Extract the (X, Y) coordinate from the center of the cell holding the provided text.  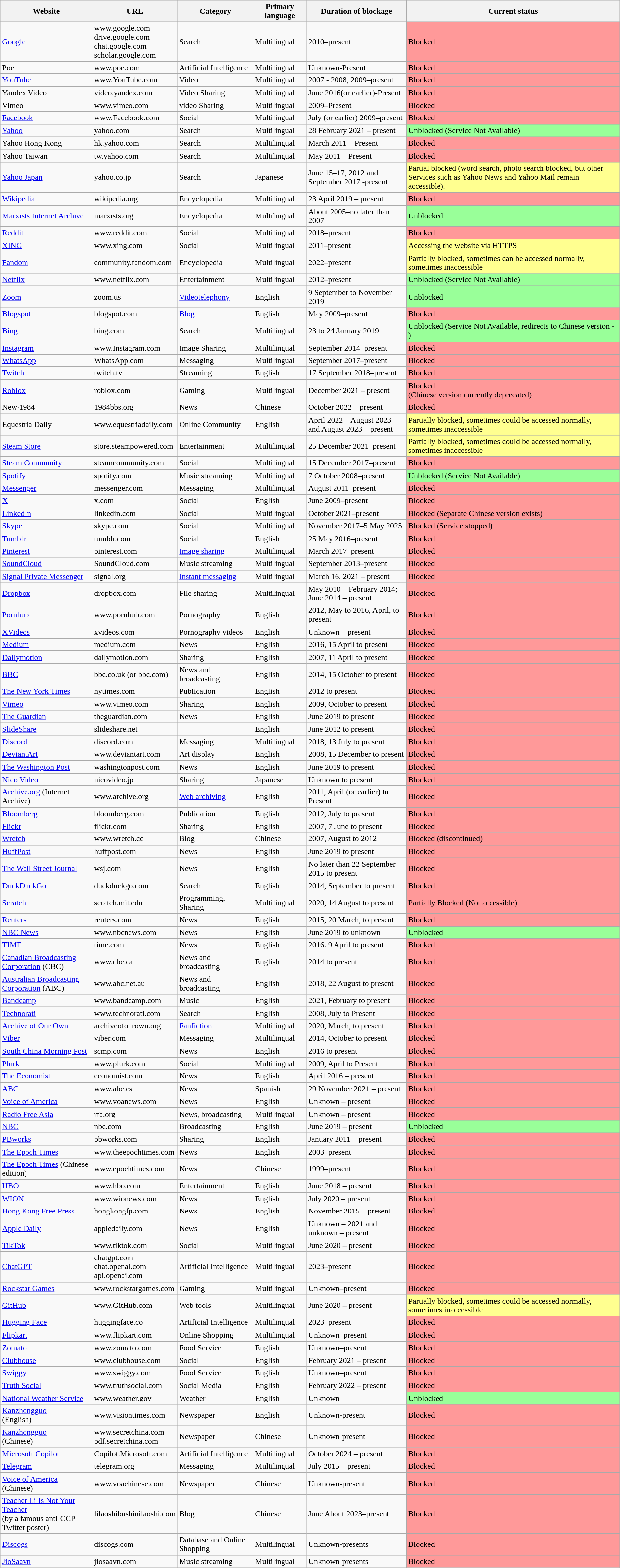
Videotelephony (215, 297)
Dropbox (46, 593)
www.cbc.ca (135, 962)
National Weather Service (46, 1398)
nytimes.com (135, 691)
dailymotion.com (135, 657)
Art display (215, 754)
Telegram (46, 1466)
www.pornhub.com (135, 615)
2022–present (356, 263)
XVideos (46, 632)
July (or earlier) 2009–present (356, 118)
www.wionews.com (135, 1199)
Nico Video (46, 780)
Zomato (46, 1348)
www.hbo.com (135, 1186)
WhatsApp (46, 360)
March 2017–present (356, 551)
Roblox (46, 390)
YouTube (46, 80)
www.archive.org (135, 796)
Archive.org (Internet Archive) (46, 796)
Medium (46, 644)
Streaming (215, 373)
www.zomato.com (135, 1348)
www.Instagram.com (135, 348)
April 2016 – present (356, 1076)
HBO (46, 1186)
NBC News (46, 932)
2014 to present (356, 962)
LinkedIn (46, 513)
linkedin.com (135, 513)
blogspot.com (135, 314)
Broadcasting (215, 1126)
Truth Social (46, 1385)
2012, May to 2016, April, to present (356, 615)
Marxists Internet Archive (46, 216)
News, broadcasting (215, 1114)
15 December 2017–present (356, 463)
flickr.com (135, 826)
messenger.com (135, 488)
nbc.com (135, 1126)
2009–Present (356, 105)
SoundCloud.com (135, 564)
The Wall Street Journal (46, 869)
Kanzhongguo(English) (46, 1415)
Reuters (46, 920)
roblox.com (135, 390)
wsj.com (135, 869)
tw.yahoo.com (135, 156)
www.GitHub.com (135, 1306)
Category (215, 11)
DuckDuckGo (46, 885)
The New York Times (46, 691)
2015, 20 March, to present (356, 920)
2011–present (356, 246)
Instagram (46, 348)
9 September to November 2019 (356, 297)
BBC (46, 674)
2018, 13 July to present (356, 742)
Programming, Sharing (215, 902)
June 2016(or earlier)-Present (356, 93)
telegram.org (135, 1466)
www.theepochtimes.com (135, 1152)
www.wretch.cc (135, 839)
Weather (215, 1398)
Primary language (280, 11)
25 May 2016–present (356, 539)
Copilot.Microsoft.com (135, 1454)
Online Shopping (215, 1335)
2012 to present (356, 691)
Yahoo Japan (46, 177)
November 2015 – present (356, 1211)
pbworks.com (135, 1139)
June 2018 – present (356, 1186)
2014, 15 October to present (356, 674)
x.com (135, 501)
www.poe.com (135, 68)
Signal Private Messenger (46, 576)
Facebook (46, 118)
Tumblr (46, 539)
Online Community (215, 424)
HuffPost (46, 851)
reuters.com (135, 920)
tumblr.com (135, 539)
SlideShare (46, 729)
New·1984 (46, 407)
Discord (46, 742)
WhatsApp.com (135, 360)
DeviantArt (46, 754)
www.equestriadaily.com (135, 424)
2007, 11 April to present (356, 657)
July 2020 – present (356, 1199)
scratch.mit.edu (135, 902)
March 2011 – Present (356, 143)
Dailymotion (46, 657)
February 2021 – present (356, 1360)
spotify.com (135, 476)
2012, July to present (356, 814)
Unblocked (Service Not Available, redirects to Chinese version - ) (513, 331)
community.fandom.com (135, 263)
Microsoft Copilot (46, 1454)
Blocked(Chinese version currently deprecated) (513, 390)
Poe (46, 68)
www.xing.com (135, 246)
2016 to present (356, 1051)
wikipedia.org (135, 199)
Flickr (46, 826)
www.google.comdrive.google.comchat.google.comscholar.google.com (135, 42)
Fandom (46, 263)
June 2019 to unknown (356, 932)
Swiggy (46, 1373)
Bloomberg (46, 814)
www.secretchina.compdf.secretchina.com (135, 1437)
23 to 24 January 2019 (356, 331)
Voice of America (46, 1101)
2007, 7 June to present (356, 826)
Image sharing (215, 551)
Partial blocked (word search, photo search blocked, but other Services such as Yahoo News and Yahoo Mail remain accessible). (513, 177)
video Sharing (215, 105)
Equestria Daily (46, 424)
2007 - 2008, 2009–present (356, 80)
yahoo.com (135, 130)
Instant messaging (215, 576)
dropbox.com (135, 593)
Scratch (46, 902)
Yandex Video (46, 93)
Blocked (Separate Chinese version exists) (513, 513)
1984bbs.org (135, 407)
Pornography (215, 615)
June About 2023–present (356, 1514)
Unknown to present (356, 780)
Wikipedia (46, 199)
September 2013–present (356, 564)
2014, October to present (356, 1038)
January 2011 – present (356, 1139)
SoundCloud (46, 564)
Rockstar Games (46, 1288)
www.abc.es (135, 1089)
WION (46, 1199)
July 2015 – present (356, 1466)
www.netflix.com (135, 280)
appledaily.com (135, 1228)
2014, September to present (356, 885)
February 2022 – present (356, 1385)
steamcommunity.com (135, 463)
Blogspot (46, 314)
Hong Kong Free Press (46, 1211)
Website (46, 11)
Image Sharing (215, 348)
Unknown – 2021 and unknown – present (356, 1228)
2008, July to Present (356, 1013)
store.steampowered.com (135, 446)
28 February 2021 – present (356, 130)
Australian Broadcasting Corporation (ABC) (46, 984)
NBC (46, 1126)
washingtonpost.com (135, 767)
discord.com (135, 742)
PBworks (46, 1139)
chatgpt.comchat.openai.comapi.openai.com (135, 1267)
Twitch (46, 373)
Steam Store (46, 446)
Clubhouse (46, 1360)
Social Media (215, 1385)
Steam Community (46, 463)
The Epoch Times (Chinese edition) (46, 1169)
File sharing (215, 593)
Music (215, 1001)
2009, April to Present (356, 1064)
time.com (135, 945)
www.bandcamp.com (135, 1001)
hk.yahoo.com (135, 143)
November 2017–5 May 2025 (356, 526)
huggingface.co (135, 1322)
Google (46, 42)
lilaoshibushinilaoshi.com (135, 1514)
Partially Blocked (Not accessible) (513, 902)
TIME (46, 945)
Partially blocked, sometimes can be accessed normally, sometimes inaccessible (513, 263)
17 September 2018–present (356, 373)
discogs.com (135, 1544)
www.rockstargames.com (135, 1288)
X (46, 501)
2010–present (356, 42)
2016. 9 April to present (356, 945)
Video (215, 80)
Fanfiction (215, 1026)
duckduckgo.com (135, 885)
www.truthsocial.com (135, 1385)
www.swiggy.com (135, 1373)
www.nbcnews.com (135, 932)
About 2005–no later than 2007 (356, 216)
viber.com (135, 1038)
June 2012 to present (356, 729)
2018, 22 August to present (356, 984)
Messenger (46, 488)
October 2021–present (356, 513)
nicovideo.jp (135, 780)
Bandcamp (46, 1001)
medium.com (135, 644)
ChatGPT (46, 1267)
Current status (513, 11)
slideshare.net (135, 729)
hongkongfp.com (135, 1211)
25 December 2021–present (356, 446)
October 2024 – present (356, 1454)
Skype (46, 526)
Web archiving (215, 796)
2011, April (or earlier) to Present (356, 796)
Pornography videos (215, 632)
www.deviantart.com (135, 754)
GitHub (46, 1306)
29 November 2021 – present (356, 1089)
Spotify (46, 476)
Apple Daily (46, 1228)
zoom.us (135, 297)
June 2019 – present (356, 1126)
bloomberg.com (135, 814)
The Washington Post (46, 767)
Zoom (46, 297)
marxists.org (135, 216)
pinterest.com (135, 551)
October 2022 – present (356, 407)
The Economist (46, 1076)
April 2022 – August 2023 and August 2023 – present (356, 424)
Technorati (46, 1013)
Accessing the website via HTTPS (513, 246)
May 2010 – February 2014; June 2014 – present (356, 593)
Voice of America(Chinese) (46, 1484)
www.epochtimes.com (135, 1169)
March 16, 2021 – present (356, 576)
Radio Free Asia (46, 1114)
September 2014–present (356, 348)
2016, 15 April to present (356, 644)
twitch.tv (135, 373)
www.YouTube.com (135, 80)
December 2021 – present (356, 390)
scmp.com (135, 1051)
www.voachinese.com (135, 1484)
Discogs (46, 1544)
Reddit (46, 233)
2003–present (356, 1152)
2021, February to present (356, 1001)
www.plurk.com (135, 1064)
2009, October to present (356, 704)
Netflix (46, 280)
jiosaavn.com (135, 1561)
archiveofourown.org (135, 1026)
bing.com (135, 331)
May 2009–present (356, 314)
June 2009–present (356, 501)
www.reddit.com (135, 233)
Bing (46, 331)
1999–present (356, 1169)
JioSaavn (46, 1561)
www.Facebook.com (135, 118)
May 2011 – Present (356, 156)
Plurk (46, 1064)
Viber (46, 1038)
economist.com (135, 1076)
www.tiktok.com (135, 1245)
www.clubhouse.com (135, 1360)
www.visiontimes.com (135, 1415)
Teacher Li Is Not Your Teacher(by a famous anti-CCP Twitter poster) (46, 1514)
Yahoo (46, 130)
TikTok (46, 1245)
skype.com (135, 526)
Unknown (356, 1398)
2020, 14 August to present (356, 902)
Spanish (280, 1089)
Blocked (discontinued) (513, 839)
2018–present (356, 233)
yahoo.co.jp (135, 177)
video.yandex.com (135, 93)
theguardian.com (135, 717)
The Epoch Times (46, 1152)
August 2011–present (356, 488)
ABC (46, 1089)
Wretch (46, 839)
2007, August to 2012 (356, 839)
Database and Online Shopping (215, 1544)
signal.org (135, 576)
huffpost.com (135, 851)
Unknown-Present (356, 68)
Hugging Face (46, 1322)
Duration of blockage (356, 11)
Pinterest (46, 551)
September 2017–present (356, 360)
www.flipkart.com (135, 1335)
The Guardian (46, 717)
www.weather.gov (135, 1398)
Archive of Our Own (46, 1026)
www.voanews.com (135, 1101)
Canadian Broadcasting Corporation (CBC) (46, 962)
www.abc.net.au (135, 984)
www.technorati.com (135, 1013)
No later than 22 September 2015 to present (356, 869)
7 October 2008–present (356, 476)
Flipkart (46, 1335)
2008, 15 December to present (356, 754)
2012–present (356, 280)
Blocked (Service stopped) (513, 526)
Yahoo Hong Kong (46, 143)
2020, March, to present (356, 1026)
Kanzhongguo(Chinese) (46, 1437)
June 15–17, 2012 and September 2017 -present (356, 177)
23 April 2019 – present (356, 199)
bbc.co.uk (or bbc.com) (135, 674)
Pornhub (46, 615)
Video Sharing (215, 93)
Web tools (215, 1306)
xvideos.com (135, 632)
XING (46, 246)
rfa.org (135, 1114)
URL (135, 11)
Yahoo Taiwan (46, 156)
South China Morning Post (46, 1051)
